Return the (x, y) coordinate for the center point of the cell that contains the specified text.  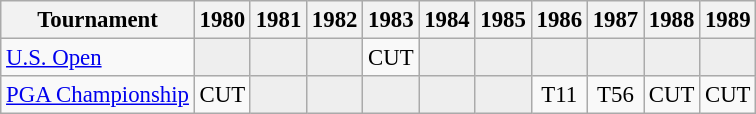
1984 (447, 20)
T11 (559, 95)
1986 (559, 20)
1987 (615, 20)
1988 (672, 20)
1985 (503, 20)
U.S. Open (98, 58)
Tournament (98, 20)
T56 (615, 95)
1982 (335, 20)
PGA Championship (98, 95)
1983 (391, 20)
1989 (728, 20)
1981 (278, 20)
1980 (222, 20)
